Locate the cell with the specified text and output its [x, y] center coordinate. 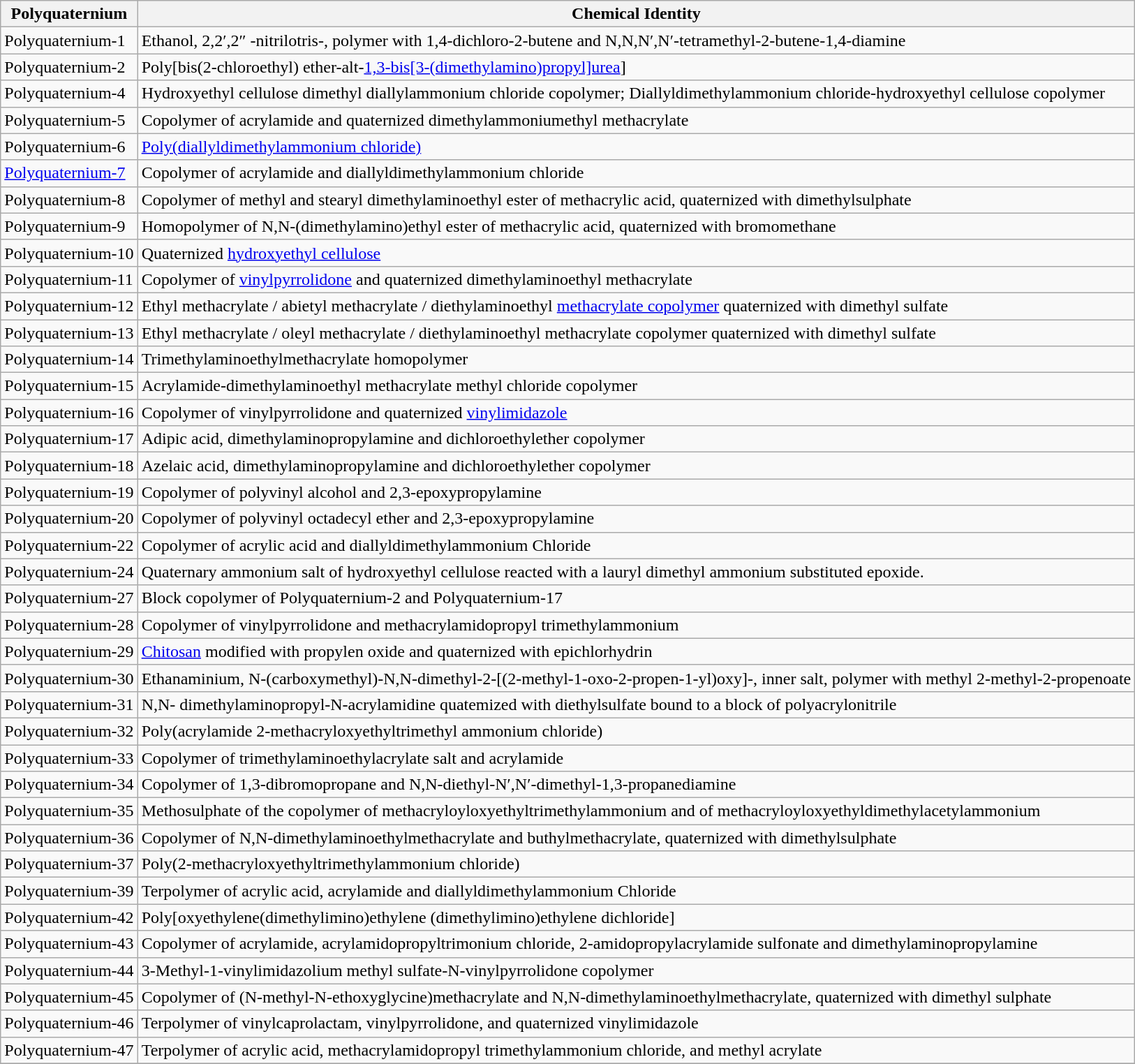
Copolymer of polyvinyl octadecyl ether and 2,3-epoxypropylamine [637, 519]
Polyquaternium-42 [69, 917]
Terpolymer of acrylic acid, methacrylamidopropyl trimethylammonium chloride, and methyl acrylate [637, 1050]
Copolymer of acrylic acid and diallyldimethylammonium Chloride [637, 545]
Acrylamide-dimethylaminoethyl methacrylate methyl chloride copolymer [637, 386]
Polyquaternium-45 [69, 997]
Polyquaternium-9 [69, 226]
Poly[oxyethylene(dimethylimino)ethylene (dimethylimino)ethylene dichloride] [637, 917]
Block copolymer of Polyquaternium-2 and Polyquaternium-17 [637, 598]
Chemical Identity [637, 14]
Copolymer of vinylpyrrolidone and quaternized dimethylaminoethyl methacrylate [637, 279]
Trimethylaminoethylmethacrylate homopolymer [637, 360]
Polyquaternium-2 [69, 67]
Polyquaternium-7 [69, 173]
Copolymer of acrylamide and diallyldimethylammonium chloride [637, 173]
Polyquaternium-34 [69, 785]
Ethanol, 2,2′,2″ -nitrilotris-, polymer with 1,4-dichloro-2-butene and N,N,N′,N′-tetramethyl-2-butene-1,4-diamine [637, 40]
Copolymer of vinylpyrrolidone and methacrylamidopropyl trimethylammonium [637, 625]
Polyquaternium-39 [69, 891]
Polyquaternium-27 [69, 598]
Ethyl methacrylate / oleyl methacrylate / diethylaminoethyl methacrylate copolymer quaternized with dimethyl sulfate [637, 333]
Copolymer of 1,3-dibromopropane and N,N-diethyl-N′,N′-dimethyl-1,3-propanediamine [637, 785]
Polyquaternium-8 [69, 200]
Polyquaternium-44 [69, 970]
Adipic acid, dimethylaminopropylamine and dichloroethylether copolymer [637, 439]
Polyquaternium-14 [69, 360]
Methosulphate of the copolymer of methacryloyloxyethyltrimethylammonium and of methacryloyloxyethyldimethylacetylammonium [637, 811]
Copolymer of N,N-dimethylaminoethylmethacrylate and buthylmethacrylate, quaternized with dimethylsulphate [637, 838]
Polyquaternium-16 [69, 413]
Polyquaternium-30 [69, 678]
Polyquaternium-20 [69, 519]
Poly(diallyldimethylammonium chloride) [637, 147]
Polyquaternium-1 [69, 40]
Copolymer of trimethylaminoethylacrylate salt and acrylamide [637, 758]
Polyquaternium-13 [69, 333]
Poly[bis(2-chloroethyl) ether-alt-1,3-bis[3-(dimethylamino)propyl]urea] [637, 67]
Polyquaternium-15 [69, 386]
Polyquaternium-6 [69, 147]
Polyquaternium-33 [69, 758]
Copolymer of (N-methyl-N-ethoxyglycine)methacrylate and N,N-dimethylaminoethylmethacrylate, quaternized with dimethyl sulphate [637, 997]
Terpolymer of vinylcaprolactam, vinylpyrrolidone, and quaternized vinylimidazole [637, 1024]
Polyquaternium-4 [69, 94]
Homopolymer of N,N-(dimethylamino)ethyl ester of methacrylic acid, quaternized with bromomethane [637, 226]
Polyquaternium-31 [69, 704]
Quaternary ammonium salt of hydroxyethyl cellulose reacted with a lauryl dimethyl ammonium substituted epoxide. [637, 572]
Polyquaternium [69, 14]
Polyquaternium-11 [69, 279]
Copolymer of acrylamide and quaternized dimethylammoniumethyl methacrylate [637, 120]
N,N- dimethylaminopropyl-N-acrylamidine quatemized with diethylsulfate bound to a block of polyacrylonitrile [637, 704]
Copolymer of acrylamide, acrylamidopropyltrimonium chloride, 2-amidopropylacrylamide sulfonate and dimethylaminopropylamine [637, 944]
Polyquaternium-35 [69, 811]
Polyquaternium-36 [69, 838]
3-Methyl-1-vinylimidazolium methyl sulfate-N-vinylpyrrolidone copolymer [637, 970]
Polyquaternium-22 [69, 545]
Hydroxyethyl cellulose dimethyl diallylammonium chloride copolymer; Diallyldimethylammonium chloride-hydroxyethyl cellulose copolymer [637, 94]
Copolymer of vinylpyrrolidone and quaternized vinylimidazole [637, 413]
Polyquaternium-10 [69, 253]
Polyquaternium-5 [69, 120]
Copolymer of methyl and stearyl dimethylaminoethyl ester of methacrylic acid, quaternized with dimethylsulphate [637, 200]
Chitosan modified with propylen oxide and quaternized with epichlorhydrin [637, 651]
Polyquaternium-47 [69, 1050]
Polyquaternium-17 [69, 439]
Poly(2-methacryloxyethyltrimethylammonium chloride) [637, 864]
Polyquaternium-12 [69, 306]
Polyquaternium-18 [69, 466]
Azelaic acid, dimethylaminopropylamine and dichloroethylether copolymer [637, 466]
Polyquaternium-37 [69, 864]
Ethyl methacrylate / abietyl methacrylate / diethylaminoethyl methacrylate copolymer quaternized with dimethyl sulfate [637, 306]
Polyquaternium-28 [69, 625]
Polyquaternium-29 [69, 651]
Terpolymer of acrylic acid, acrylamide and diallyldimethylammonium Chloride [637, 891]
Ethanaminium, N-(carboxymethyl)-N,N-dimethyl-2-[(2-methyl-1-oxo-2-propen-1-yl)oxy]-, inner salt, polymer with methyl 2-methyl-2-propenoate [637, 678]
Polyquaternium-46 [69, 1024]
Copolymer of polyvinyl alcohol and 2,3-epoxypropylamine [637, 492]
Polyquaternium-43 [69, 944]
Poly(acrylamide 2-methacryloxyethyltrimethyl ammonium chloride) [637, 731]
Polyquaternium-24 [69, 572]
Quaternized hydroxyethyl cellulose [637, 253]
Polyquaternium-32 [69, 731]
Polyquaternium-19 [69, 492]
